Return the [X, Y] coordinate for the center point of the cell that contains the specified text.  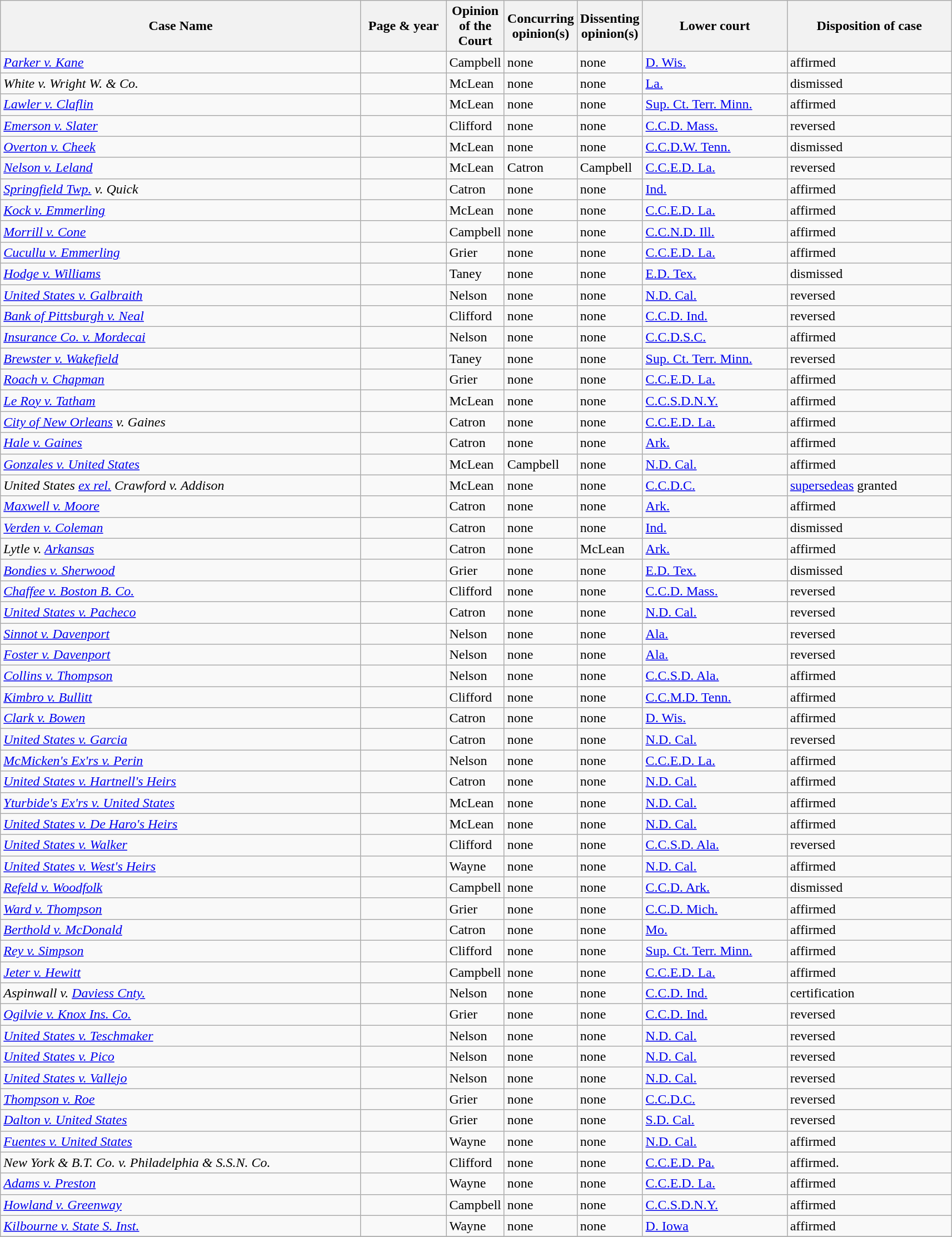
United States v. Walker [181, 845]
Roach v. Chapman [181, 380]
Lower court [715, 26]
United States v. De Haro's Heirs [181, 824]
C.C.D.W. Tenn. [715, 147]
Bondies v. Sherwood [181, 570]
La. [715, 83]
Adams v. Preston [181, 1184]
Mo. [715, 930]
Opinion of the Court [475, 26]
Case Name [181, 26]
United States v. Vallejo [181, 1078]
Foster v. Davenport [181, 655]
Ward v. Thompson [181, 908]
Lytle v. Arkansas [181, 549]
Hodge v. Williams [181, 274]
Berthold v. McDonald [181, 930]
United States v. Pico [181, 1057]
Bank of Pittsburgh v. Neal [181, 316]
United States v. Garcia [181, 739]
affirmed. [869, 1163]
Concurring opinion(s) [540, 26]
United States v. Teschmaker [181, 1036]
Page & year [403, 26]
Thompson v. Roe [181, 1099]
S.D. Cal. [715, 1120]
Dalton v. United States [181, 1120]
Overton v. Cheek [181, 147]
City of New Orleans v. Gaines [181, 422]
C.C.E.D. Pa. [715, 1163]
Lawler v. Claflin [181, 105]
Morrill v. Cone [181, 231]
Emerson v. Slater [181, 126]
Rey v. Simpson [181, 951]
Verden v. Coleman [181, 528]
United States v. Galbraith [181, 295]
Le Roy v. Tatham [181, 401]
Brewster v. Wakefield [181, 359]
Aspinwall v. Daviess Cnty. [181, 993]
Dissenting opinion(s) [610, 26]
Springfield Twp. v. Quick [181, 189]
Clark v. Bowen [181, 718]
United States ex rel. Crawford v. Addison [181, 485]
C.C.D. Mich. [715, 908]
C.C.M.D. Tenn. [715, 697]
Parker v. Kane [181, 62]
Cucullu v. Emmerling [181, 252]
Howland v. Greenway [181, 1205]
certification [869, 993]
Nelson v. Leland [181, 168]
Gonzales v. United States [181, 464]
Refeld v. Woodfolk [181, 887]
Insurance Co. v. Mordecai [181, 337]
Yturbide's Ex'rs v. United States [181, 803]
New York & B.T. Co. v. Philadelphia & S.S.N. Co. [181, 1163]
United States v. West's Heirs [181, 866]
Kimbro v. Bullitt [181, 697]
D. Iowa [715, 1226]
Fuentes v. United States [181, 1141]
Disposition of case [869, 26]
United States v. Pacheco [181, 612]
McMicken's Ex'rs v. Perin [181, 761]
supersedeas granted [869, 485]
United States v. Hartnell's Heirs [181, 782]
C.C.D. Ark. [715, 887]
Maxwell v. Moore [181, 506]
Hale v. Gaines [181, 443]
Kock v. Emmerling [181, 210]
Collins v. Thompson [181, 676]
White v. Wright W. & Co. [181, 83]
C.C.D.S.C. [715, 337]
Kilbourne v. State S. Inst. [181, 1226]
Sinnot v. Davenport [181, 633]
C.C.N.D. Ill. [715, 231]
Jeter v. Hewitt [181, 972]
Chaffee v. Boston B. Co. [181, 591]
Ogilvie v. Knox Ins. Co. [181, 1015]
